Scan for the cell matching the given text and deliver its [x, y] coordinate at center. 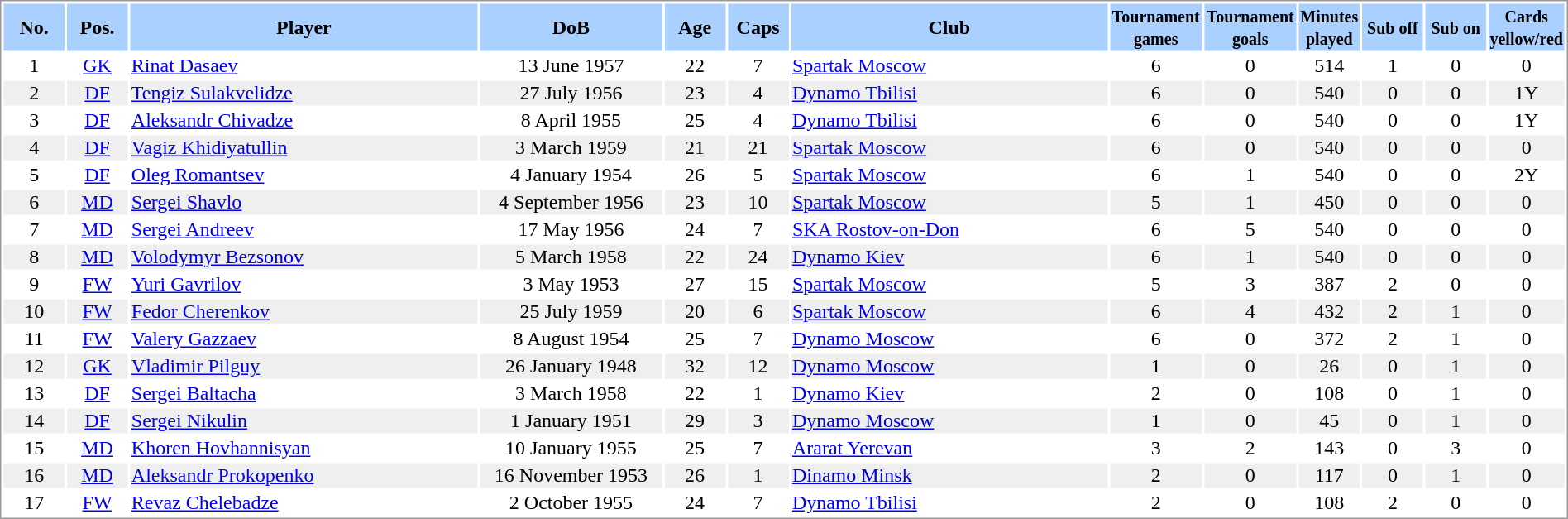
117 [1329, 476]
Aleksandr Prokopenko [304, 476]
Tournamentgames [1156, 26]
Valery Gazzaev [304, 339]
27 [695, 284]
Club [949, 26]
27 July 1956 [571, 94]
1 January 1951 [571, 421]
Caps [758, 26]
Volodymyr Bezsonov [304, 257]
Dinamo Minsk [949, 476]
25 July 1959 [571, 312]
Tournamentgoals [1250, 26]
Vladimir Pilguy [304, 367]
13 [33, 393]
Sub off [1393, 26]
Aleksandr Chivadze [304, 120]
Age [695, 26]
Rinat Dasaev [304, 65]
SKA Rostov-on-Don [949, 229]
Vagiz Khidiyatullin [304, 148]
Sergei Nikulin [304, 421]
Ararat Yerevan [949, 448]
143 [1329, 448]
372 [1329, 339]
Sergei Andreev [304, 229]
32 [695, 367]
Sergei Shavlo [304, 203]
No. [33, 26]
8 August 1954 [571, 339]
17 May 1956 [571, 229]
29 [695, 421]
DoB [571, 26]
Player [304, 26]
14 [33, 421]
Revaz Chelebadze [304, 502]
450 [1329, 203]
8 April 1955 [571, 120]
9 [33, 284]
26 January 1948 [571, 367]
Minutesplayed [1329, 26]
514 [1329, 65]
10 January 1955 [571, 448]
2Y [1527, 175]
Cardsyellow/red [1527, 26]
13 June 1957 [571, 65]
3 March 1958 [571, 393]
5 March 1958 [571, 257]
2 October 1955 [571, 502]
Fedor Cherenkov [304, 312]
4 January 1954 [571, 175]
3 March 1959 [571, 148]
Pos. [98, 26]
432 [1329, 312]
11 [33, 339]
Khoren Hovhannisyan [304, 448]
16 November 1953 [571, 476]
Sergei Baltacha [304, 393]
Yuri Gavrilov [304, 284]
45 [1329, 421]
8 [33, 257]
17 [33, 502]
20 [695, 312]
3 May 1953 [571, 284]
387 [1329, 284]
Sub on [1456, 26]
Oleg Romantsev [304, 175]
Tengiz Sulakvelidze [304, 94]
4 September 1956 [571, 203]
16 [33, 476]
